Output the [x, y] coordinate of the center of the cell containing the given text.  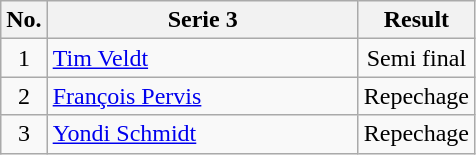
1 [24, 58]
Yondi Schmidt [202, 134]
Semi final [416, 58]
Serie 3 [202, 20]
3 [24, 134]
2 [24, 96]
François Pervis [202, 96]
Result [416, 20]
No. [24, 20]
Tim Veldt [202, 58]
